Locate the cell with the specified text and output its [X, Y] center coordinate. 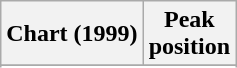
Chart (1999) [72, 34]
Peakposition [189, 34]
